Identify which cell holds the provided text, then report its (X, Y) central coordinate. 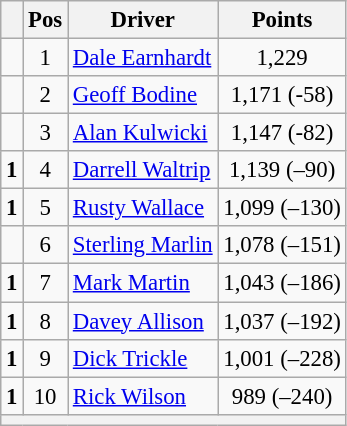
Geoff Bodine (143, 95)
1,043 (–186) (282, 283)
1,171 (-58) (282, 95)
Driver (143, 20)
5 (46, 208)
Davey Allison (143, 321)
1,229 (282, 58)
989 (–240) (282, 396)
1,147 (-82) (282, 133)
Pos (46, 20)
8 (46, 321)
9 (46, 358)
Dale Earnhardt (143, 58)
Sterling Marlin (143, 245)
Points (282, 20)
2 (46, 95)
3 (46, 133)
Dick Trickle (143, 358)
10 (46, 396)
1,139 (–90) (282, 170)
7 (46, 283)
Rusty Wallace (143, 208)
Mark Martin (143, 283)
Rick Wilson (143, 396)
4 (46, 170)
Alan Kulwicki (143, 133)
1,001 (–228) (282, 358)
1,099 (–130) (282, 208)
6 (46, 245)
1,037 (–192) (282, 321)
1,078 (–151) (282, 245)
Darrell Waltrip (143, 170)
